Scan for the cell matching the given text and deliver its (X, Y) coordinate at center. 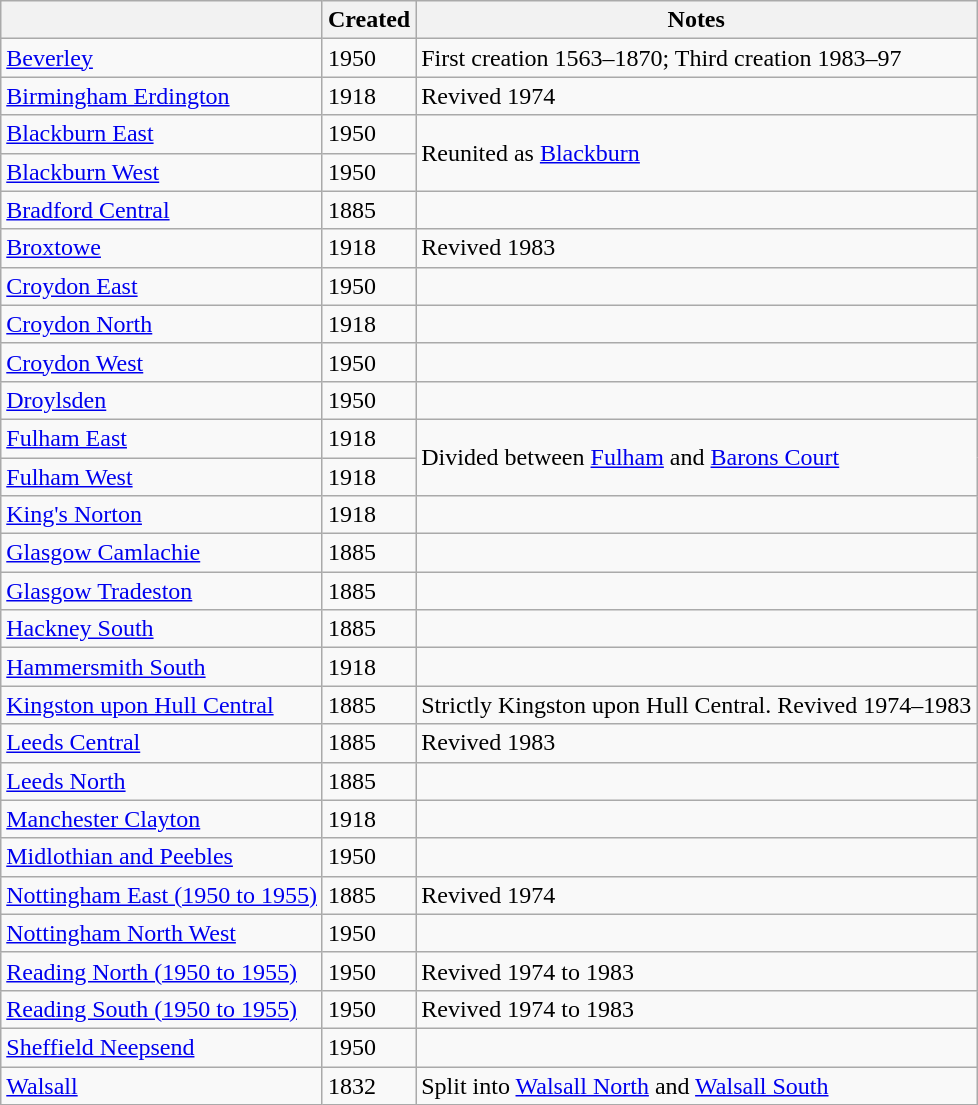
Droylsden (162, 400)
Hammersmith South (162, 667)
Croydon North (162, 324)
Leeds Central (162, 743)
Split into Walsall North and Walsall South (696, 1085)
Reunited as Blackburn (696, 153)
1832 (368, 1085)
Fulham East (162, 438)
Glasgow Tradeston (162, 591)
Hackney South (162, 629)
First creation 1563–1870; Third creation 1983–97 (696, 58)
Blackburn West (162, 172)
Glasgow Camlachie (162, 553)
Sheffield Neepsend (162, 1047)
Strictly Kingston upon Hull Central. Revived 1974–1983 (696, 705)
King's Norton (162, 515)
Croydon East (162, 286)
Nottingham North West (162, 933)
Kingston upon Hull Central (162, 705)
Bradford Central (162, 210)
Birmingham Erdington (162, 96)
Walsall (162, 1085)
Midlothian and Peebles (162, 857)
Created (368, 20)
Reading North (1950 to 1955) (162, 971)
Reading South (1950 to 1955) (162, 1009)
Nottingham East (1950 to 1955) (162, 895)
Notes (696, 20)
Croydon West (162, 362)
Fulham West (162, 477)
Beverley (162, 58)
Broxtowe (162, 248)
Divided between Fulham and Barons Court (696, 457)
Leeds North (162, 781)
Manchester Clayton (162, 819)
Blackburn East (162, 134)
